Scan for the cell matching the given text and deliver its (x, y) coordinate at center. 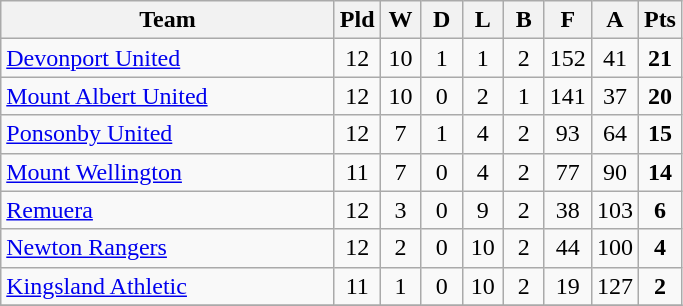
B (524, 20)
A (614, 20)
152 (568, 58)
103 (614, 210)
38 (568, 210)
W (400, 20)
77 (568, 172)
41 (614, 58)
L (482, 20)
Remuera (168, 210)
3 (400, 210)
F (568, 20)
20 (660, 96)
Team (168, 20)
Mount Albert United (168, 96)
19 (568, 286)
127 (614, 286)
9 (482, 210)
Ponsonby United (168, 134)
Pts (660, 20)
15 (660, 134)
Newton Rangers (168, 248)
90 (614, 172)
37 (614, 96)
100 (614, 248)
141 (568, 96)
Kingsland Athletic (168, 286)
64 (614, 134)
6 (660, 210)
93 (568, 134)
21 (660, 58)
Mount Wellington (168, 172)
44 (568, 248)
Devonport United (168, 58)
Pld (357, 20)
14 (660, 172)
D (442, 20)
